Scan for the cell matching the given text and deliver its (X, Y) coordinate at center. 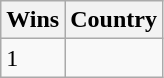
Wins (33, 20)
Country (114, 20)
1 (33, 58)
